Identify which cell holds the provided text, then report its (X, Y) central coordinate. 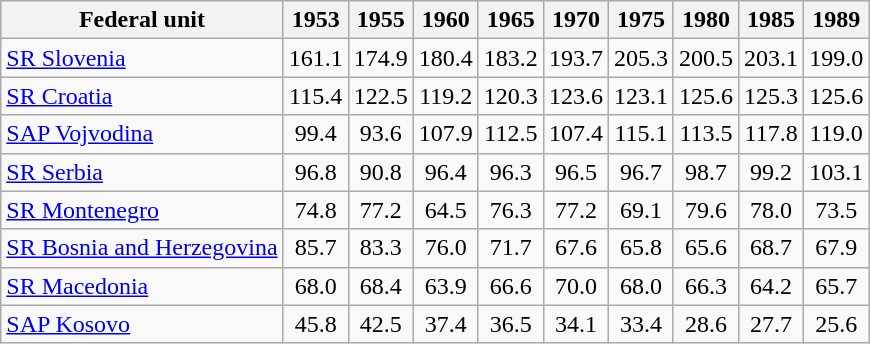
28.6 (706, 324)
123.6 (576, 96)
25.6 (836, 324)
78.0 (772, 210)
1989 (836, 20)
113.5 (706, 134)
1970 (576, 20)
1985 (772, 20)
200.5 (706, 58)
66.6 (510, 286)
1965 (510, 20)
96.4 (446, 172)
115.4 (316, 96)
76.3 (510, 210)
99.2 (772, 172)
125.3 (772, 96)
SR Macedonia (142, 286)
65.8 (640, 248)
42.5 (380, 324)
Federal unit (142, 20)
73.5 (836, 210)
74.8 (316, 210)
65.6 (706, 248)
1980 (706, 20)
183.2 (510, 58)
117.8 (772, 134)
68.4 (380, 286)
119.0 (836, 134)
45.8 (316, 324)
119.2 (446, 96)
SR Slovenia (142, 58)
107.4 (576, 134)
174.9 (380, 58)
203.1 (772, 58)
76.0 (446, 248)
34.1 (576, 324)
66.3 (706, 286)
1955 (380, 20)
123.1 (640, 96)
79.6 (706, 210)
SR Croatia (142, 96)
1975 (640, 20)
122.5 (380, 96)
SR Serbia (142, 172)
1960 (446, 20)
161.1 (316, 58)
180.4 (446, 58)
SR Bosnia and Herzegovina (142, 248)
98.7 (706, 172)
120.3 (510, 96)
96.5 (576, 172)
112.5 (510, 134)
107.9 (446, 134)
115.1 (640, 134)
63.9 (446, 286)
96.8 (316, 172)
85.7 (316, 248)
36.5 (510, 324)
93.6 (380, 134)
64.2 (772, 286)
33.4 (640, 324)
SR Montenegro (142, 210)
68.7 (772, 248)
64.5 (446, 210)
27.7 (772, 324)
193.7 (576, 58)
69.1 (640, 210)
SAP Kosovo (142, 324)
96.7 (640, 172)
199.0 (836, 58)
37.4 (446, 324)
1953 (316, 20)
70.0 (576, 286)
65.7 (836, 286)
83.3 (380, 248)
SAP Vojvodina (142, 134)
67.9 (836, 248)
67.6 (576, 248)
96.3 (510, 172)
99.4 (316, 134)
71.7 (510, 248)
90.8 (380, 172)
205.3 (640, 58)
103.1 (836, 172)
